Provide the (X, Y) coordinate of the cell's center where the given text is located.  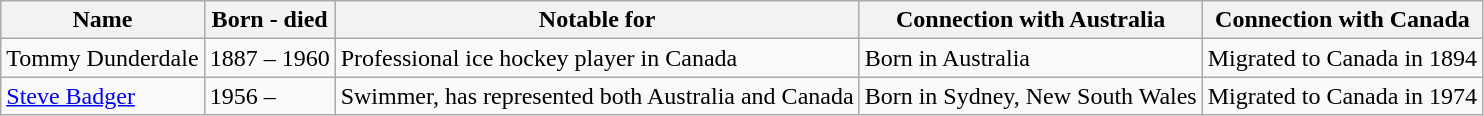
1956 – (270, 96)
Notable for (597, 20)
Born in Australia (1030, 58)
Born in Sydney, New South Wales (1030, 96)
Connection with Canada (1342, 20)
Migrated to Canada in 1974 (1342, 96)
Connection with Australia (1030, 20)
1887 – 1960 (270, 58)
Born - died (270, 20)
Migrated to Canada in 1894 (1342, 58)
Professional ice hockey player in Canada (597, 58)
Steve Badger (102, 96)
Tommy Dunderdale (102, 58)
Swimmer, has represented both Australia and Canada (597, 96)
Name (102, 20)
